Detect which cell encompasses the target text, then output its (x, y) center coordinate. 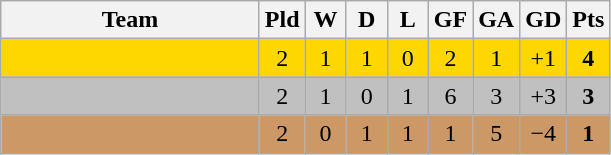
Pld (282, 20)
−4 (544, 134)
L (408, 20)
4 (588, 58)
GF (450, 20)
W (326, 20)
Pts (588, 20)
GD (544, 20)
Team (130, 20)
+3 (544, 96)
+1 (544, 58)
6 (450, 96)
GA (496, 20)
5 (496, 134)
D (366, 20)
